Extract the (x, y) coordinate from the center of the cell holding the provided text.  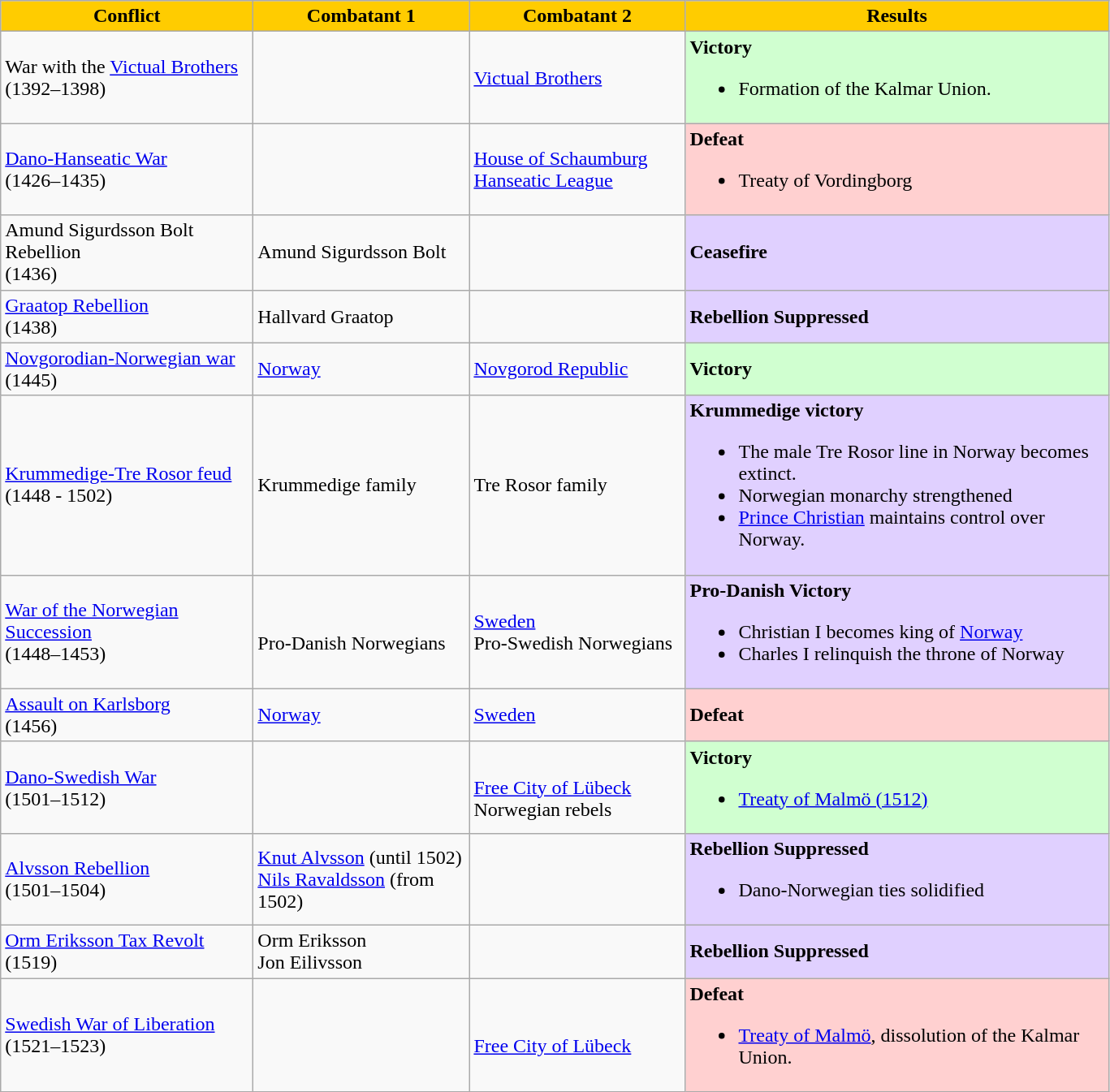
Dano-Hanseatic War (1426–1435) (127, 169)
Krummedige-Tre Rosor feud (1448 - 1502) (127, 486)
Amund Sigurdsson Bolt (361, 252)
Rebellion SuppressedDano-Norwegian ties solidified (896, 878)
Conflict (127, 16)
Hallvard Graatop (361, 317)
DefeatTreaty of Malmö, dissolution of the Kalmar Union. (896, 1034)
Krummedige victoryThe male Tre Rosor line in Norway becomes extinct.Norwegian monarchy strengthenedPrince Christian maintains control over Norway. (896, 486)
VictoryFormation of the Kalmar Union. (896, 78)
Novgorod Republic (577, 369)
Tre Rosor family (577, 486)
War with the Victual Brothers (1392–1398) (127, 78)
Defeat (896, 714)
House of Schaumburg Hanseatic League (577, 169)
Orm ErikssonJon Eilivsson (361, 952)
Krummedige family (361, 486)
Victual Brothers (577, 78)
Ceasefire (896, 252)
Sweden (577, 714)
Combatant 1 (361, 16)
Victory (896, 369)
Dano-Swedish War (1501–1512) (127, 788)
Swedish War of Liberation (1521–1523) (127, 1034)
Pro-Danish Norwegians (361, 632)
Combatant 2 (577, 16)
DefeatTreaty of Vordingborg (896, 169)
Amund Sigurdsson Bolt Rebellion (1436) (127, 252)
Novgorodian-Norwegian war (1445) (127, 369)
Pro-Danish VictoryChristian I becomes king of NorwayCharles I relinquish the throne of Norway (896, 632)
VictoryTreaty of Malmö (1512) (896, 788)
Orm Eriksson Tax Revolt (1519) (127, 952)
Graatop Rebellion (1438) (127, 317)
Results (896, 16)
SwedenPro-Swedish Norwegians (577, 632)
Alvsson Rebellion (1501–1504) (127, 878)
Free City of Lübeck (577, 1034)
War of the Norwegian Succession (1448–1453) (127, 632)
Free City of Lübeck Norwegian rebels (577, 788)
Assault on Karlsborg (1456) (127, 714)
Knut Alvsson (until 1502)Nils Ravaldsson (from 1502) (361, 878)
